Provide the (X, Y) coordinate of the cell's center where the given text is located.  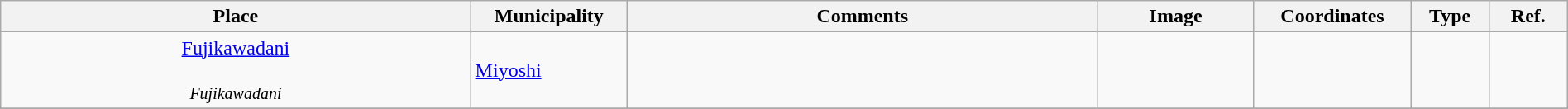
FujikawadaniFujikawadani (236, 70)
Comments (863, 17)
Coordinates (1331, 17)
Ref. (1528, 17)
Image (1176, 17)
Place (236, 17)
Miyoshi (549, 70)
Municipality (549, 17)
Type (1451, 17)
